From the cell containing the given text, extract its center point as [X, Y] coordinate. 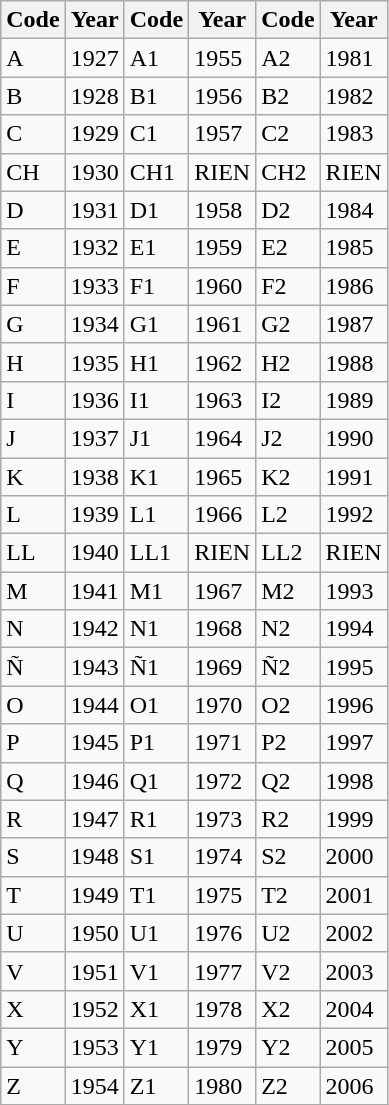
1935 [94, 362]
1937 [94, 438]
U [33, 933]
2005 [354, 1047]
2004 [354, 1009]
1933 [94, 286]
J1 [156, 438]
1936 [94, 400]
O1 [156, 705]
2006 [354, 1085]
Y [33, 1047]
2003 [354, 971]
K [33, 477]
Ñ1 [156, 667]
I1 [156, 400]
S [33, 857]
1987 [354, 324]
X2 [288, 1009]
V2 [288, 971]
T [33, 895]
LL [33, 553]
1969 [222, 667]
G1 [156, 324]
1943 [94, 667]
E2 [288, 248]
Y1 [156, 1047]
N1 [156, 629]
1986 [354, 286]
1966 [222, 515]
K1 [156, 477]
I [33, 400]
1958 [222, 210]
1999 [354, 819]
1983 [354, 134]
1998 [354, 781]
R2 [288, 819]
CH1 [156, 172]
1979 [222, 1047]
1988 [354, 362]
1997 [354, 743]
1931 [94, 210]
1971 [222, 743]
R [33, 819]
LL2 [288, 553]
1991 [354, 477]
F2 [288, 286]
A2 [288, 58]
1948 [94, 857]
1970 [222, 705]
S1 [156, 857]
1980 [222, 1085]
N2 [288, 629]
1929 [94, 134]
X [33, 1009]
1951 [94, 971]
M2 [288, 591]
G [33, 324]
1954 [94, 1085]
Q [33, 781]
1947 [94, 819]
1965 [222, 477]
1989 [354, 400]
1962 [222, 362]
D2 [288, 210]
CH2 [288, 172]
1990 [354, 438]
H2 [288, 362]
1945 [94, 743]
U1 [156, 933]
1981 [354, 58]
L [33, 515]
1934 [94, 324]
1961 [222, 324]
LL1 [156, 553]
1949 [94, 895]
P2 [288, 743]
V [33, 971]
1953 [94, 1047]
R1 [156, 819]
Ñ [33, 667]
1950 [94, 933]
CH [33, 172]
L1 [156, 515]
1977 [222, 971]
C [33, 134]
1964 [222, 438]
1955 [222, 58]
2001 [354, 895]
1928 [94, 96]
X1 [156, 1009]
B [33, 96]
Q1 [156, 781]
1960 [222, 286]
V1 [156, 971]
K2 [288, 477]
1941 [94, 591]
N [33, 629]
A1 [156, 58]
1978 [222, 1009]
M [33, 591]
Y2 [288, 1047]
Z2 [288, 1085]
1944 [94, 705]
1974 [222, 857]
C2 [288, 134]
L2 [288, 515]
1968 [222, 629]
2002 [354, 933]
1938 [94, 477]
B2 [288, 96]
H1 [156, 362]
1993 [354, 591]
1963 [222, 400]
1939 [94, 515]
Z1 [156, 1085]
J2 [288, 438]
1930 [94, 172]
1946 [94, 781]
1984 [354, 210]
1975 [222, 895]
D1 [156, 210]
G2 [288, 324]
M1 [156, 591]
1927 [94, 58]
D [33, 210]
1942 [94, 629]
1932 [94, 248]
P [33, 743]
1972 [222, 781]
U2 [288, 933]
1996 [354, 705]
1957 [222, 134]
1967 [222, 591]
2000 [354, 857]
Z [33, 1085]
T1 [156, 895]
H [33, 362]
1976 [222, 933]
A [33, 58]
1992 [354, 515]
I2 [288, 400]
Q2 [288, 781]
P1 [156, 743]
O [33, 705]
1994 [354, 629]
F [33, 286]
O2 [288, 705]
Ñ2 [288, 667]
1959 [222, 248]
1985 [354, 248]
1952 [94, 1009]
S2 [288, 857]
1982 [354, 96]
F1 [156, 286]
C1 [156, 134]
J [33, 438]
1995 [354, 667]
E1 [156, 248]
1956 [222, 96]
1940 [94, 553]
B1 [156, 96]
E [33, 248]
1973 [222, 819]
T2 [288, 895]
